Identify which cell holds the provided text, then report its [x, y] central coordinate. 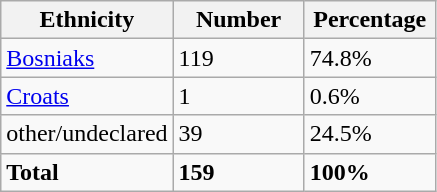
119 [238, 58]
1 [238, 96]
0.6% [370, 96]
Number [238, 20]
other/undeclared [87, 134]
Bosniaks [87, 58]
39 [238, 134]
Ethnicity [87, 20]
Total [87, 172]
Percentage [370, 20]
74.8% [370, 58]
159 [238, 172]
Croats [87, 96]
24.5% [370, 134]
100% [370, 172]
